Determine the [X, Y] coordinate at the center of the cell enclosing the given text.  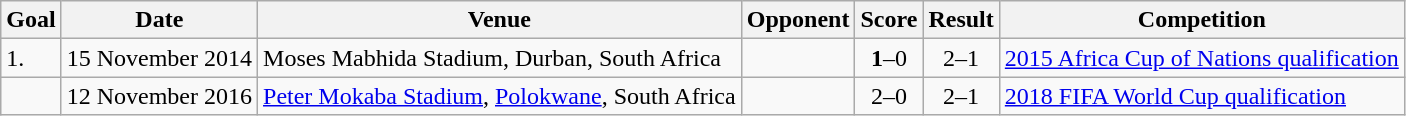
12 November 2016 [159, 96]
Opponent [798, 20]
2018 FIFA World Cup qualification [1202, 96]
2–0 [889, 96]
Date [159, 20]
Goal [31, 20]
Moses Mabhida Stadium, Durban, South Africa [500, 58]
1. [31, 58]
15 November 2014 [159, 58]
Result [961, 20]
2015 Africa Cup of Nations qualification [1202, 58]
Competition [1202, 20]
Venue [500, 20]
Score [889, 20]
1–0 [889, 58]
Peter Mokaba Stadium, Polokwane, South Africa [500, 96]
